Scan for the cell matching the given text and deliver its (x, y) coordinate at center. 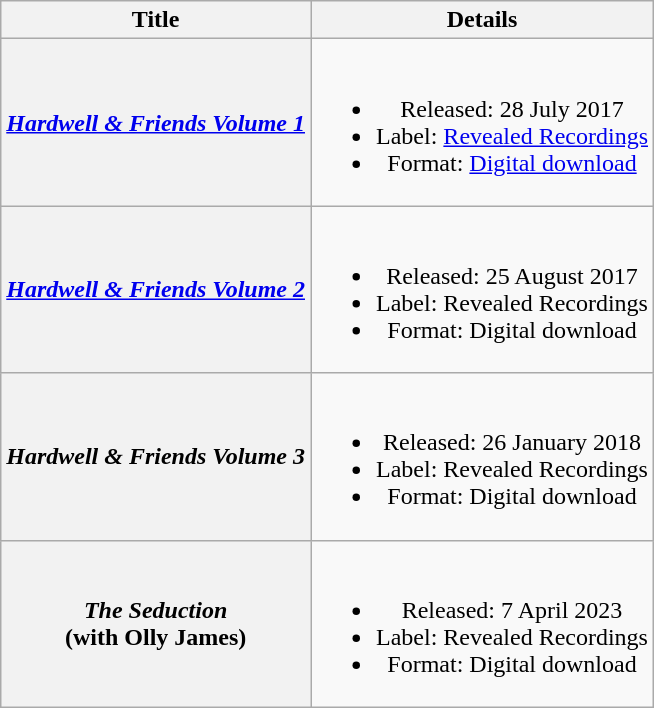
Details (482, 20)
Title (156, 20)
Hardwell & Friends Volume 3 (156, 456)
Released: 25 August 2017Label: Revealed RecordingsFormat: Digital download (482, 290)
Hardwell & Friends Volume 1 (156, 122)
Released: 28 July 2017Label: Revealed RecordingsFormat: Digital download (482, 122)
Released: 7 April 2023Label: Revealed RecordingsFormat: Digital download (482, 624)
Hardwell & Friends Volume 2 (156, 290)
Released: 26 January 2018Label: Revealed RecordingsFormat: Digital download (482, 456)
The Seduction(with Olly James) (156, 624)
